Determine the [x, y] coordinate at the center of the cell enclosing the given text.  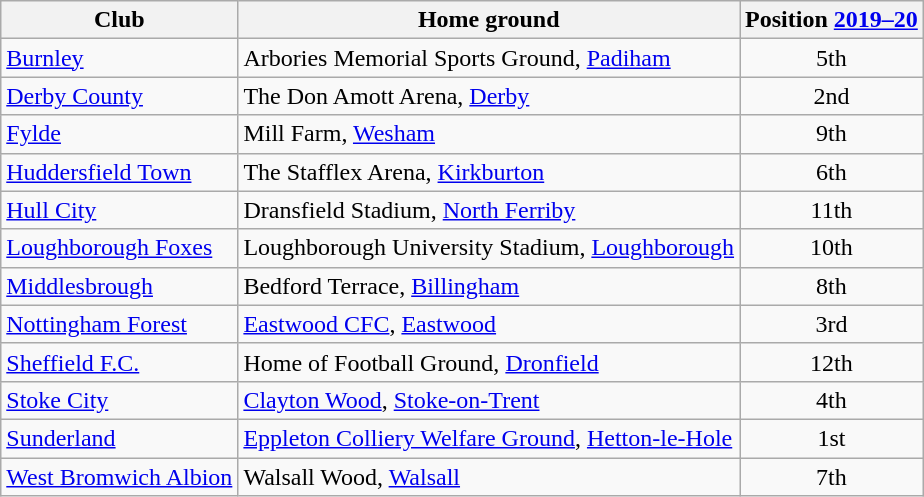
Arbories Memorial Sports Ground, Padiham [489, 58]
Middlesbrough [120, 286]
Walsall Wood, Walsall [489, 477]
Position 2019–20 [832, 20]
Home of Football Ground, Dronfield [489, 362]
3rd [832, 324]
Loughborough Foxes [120, 248]
Sheffield F.C. [120, 362]
Dransfield Stadium, North Ferriby [489, 210]
West Bromwich Albion [120, 477]
Eppleton Colliery Welfare Ground, Hetton-le-Hole [489, 438]
Bedford Terrace, Billingham [489, 286]
Derby County [120, 96]
9th [832, 134]
Mill Farm, Wesham [489, 134]
5th [832, 58]
8th [832, 286]
Nottingham Forest [120, 324]
4th [832, 400]
Burnley [120, 58]
Stoke City [120, 400]
Fylde [120, 134]
Sunderland [120, 438]
6th [832, 172]
Eastwood CFC, Eastwood [489, 324]
Clayton Wood, Stoke-on-Trent [489, 400]
12th [832, 362]
Club [120, 20]
11th [832, 210]
Hull City [120, 210]
The Don Amott Arena, Derby [489, 96]
7th [832, 477]
Huddersfield Town [120, 172]
1st [832, 438]
2nd [832, 96]
Loughborough University Stadium, Loughborough [489, 248]
10th [832, 248]
The Stafflex Arena, Kirkburton [489, 172]
Home ground [489, 20]
